Extract the (X, Y) coordinate from the center of the cell holding the provided text.  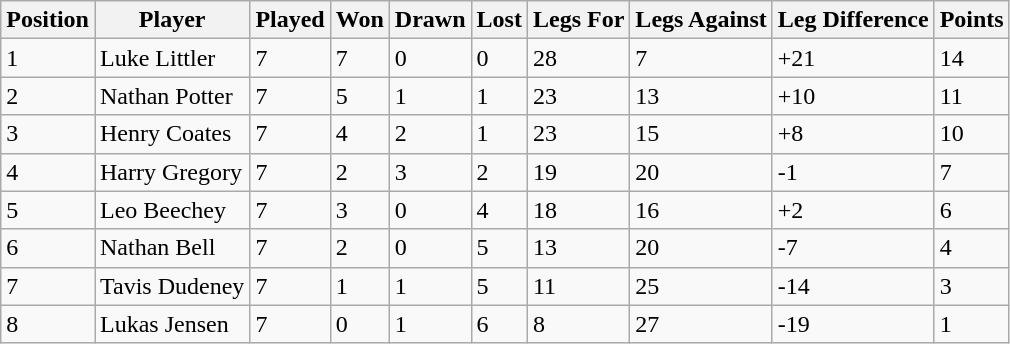
Henry Coates (172, 134)
Player (172, 20)
10 (972, 134)
Luke Littler (172, 58)
Harry Gregory (172, 172)
+21 (853, 58)
15 (701, 134)
Legs For (578, 20)
Lukas Jensen (172, 324)
-1 (853, 172)
Won (360, 20)
Legs Against (701, 20)
25 (701, 286)
Leo Beechey (172, 210)
+10 (853, 96)
Points (972, 20)
19 (578, 172)
+8 (853, 134)
-7 (853, 248)
Tavis Dudeney (172, 286)
+2 (853, 210)
16 (701, 210)
Drawn (430, 20)
Position (48, 20)
-14 (853, 286)
-19 (853, 324)
Lost (499, 20)
Leg Difference (853, 20)
Nathan Potter (172, 96)
28 (578, 58)
Played (290, 20)
Nathan Bell (172, 248)
27 (701, 324)
18 (578, 210)
14 (972, 58)
